Find where the given text appears and provide that cell's center as (x, y) coordinate. 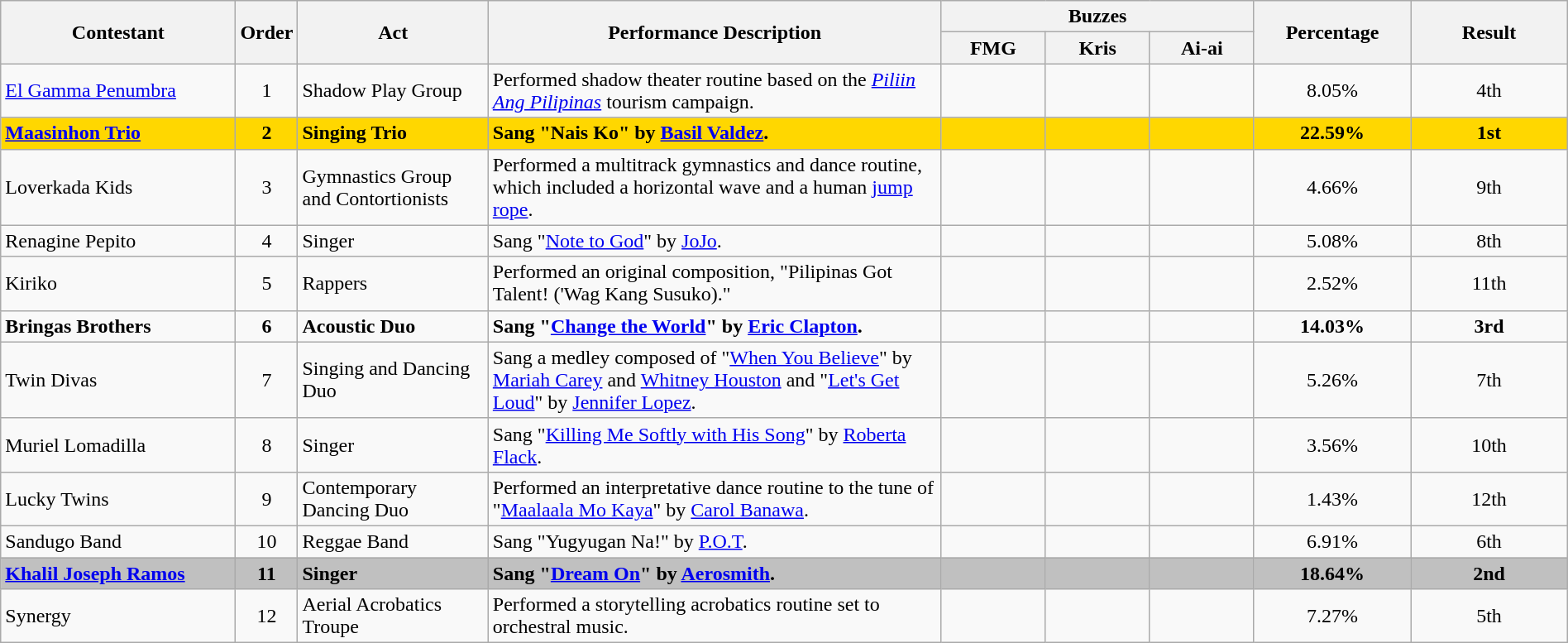
10 (266, 541)
Performed an original composition, "Pilipinas Got Talent! ('Wag Kang Susuko)." (715, 283)
6 (266, 326)
18.64% (1331, 573)
Synergy (118, 616)
9 (266, 498)
Sandugo Band (118, 541)
Loverkada Kids (118, 187)
Sang a medley composed of "When You Believe" by Mariah Carey and Whitney Houston and "Let's Get Loud" by Jennifer Lopez. (715, 380)
7th (1489, 380)
Sang "Dream On" by Aerosmith. (715, 573)
11 (266, 573)
5.26% (1331, 380)
8 (266, 445)
Contemporary Dancing Duo (393, 498)
2.52% (1331, 283)
Acoustic Duo (393, 326)
8.05% (1331, 91)
5 (266, 283)
El Gamma Penumbra (118, 91)
3rd (1489, 326)
Maasinhon Trio (118, 133)
Renagine Pepito (118, 241)
Singing and Dancing Duo (393, 380)
5th (1489, 616)
Order (266, 32)
Gymnastics Group and Contortionists (393, 187)
Ai-ai (1202, 48)
Sang "Note to God" by JoJo. (715, 241)
Khalil Joseph Ramos (118, 573)
22.59% (1331, 133)
7.27% (1331, 616)
10th (1489, 445)
Sang "Yugyugan Na!" by P.O.T. (715, 541)
Sang "Change the World" by Eric Clapton. (715, 326)
Percentage (1331, 32)
Performed a storytelling acrobatics routine set to orchestral music. (715, 616)
Performed a multitrack gymnastics and dance routine, which included a horizontal wave and a human jump rope. (715, 187)
FMG (993, 48)
Kiriko (118, 283)
Kris (1097, 48)
Result (1489, 32)
2 (266, 133)
Performance Description (715, 32)
9th (1489, 187)
Twin Divas (118, 380)
Singing Trio (393, 133)
Contestant (118, 32)
4 (266, 241)
12 (266, 616)
Bringas Brothers (118, 326)
11th (1489, 283)
Buzzes (1097, 17)
14.03% (1331, 326)
6th (1489, 541)
3.56% (1331, 445)
Performed an interpretative dance routine to the tune of "Maalaala Mo Kaya" by Carol Banawa. (715, 498)
8th (1489, 241)
2nd (1489, 573)
6.91% (1331, 541)
Sang "Killing Me Softly with His Song" by Roberta Flack. (715, 445)
Act (393, 32)
Muriel Lomadilla (118, 445)
4th (1489, 91)
Rappers (393, 283)
4.66% (1331, 187)
Performed shadow theater routine based on the Piliin Ang Pilipinas tourism campaign. (715, 91)
Sang "Nais Ko" by Basil Valdez. (715, 133)
12th (1489, 498)
7 (266, 380)
5.08% (1331, 241)
1.43% (1331, 498)
Aerial Acrobatics Troupe (393, 616)
Reggae Band (393, 541)
1 (266, 91)
3 (266, 187)
Lucky Twins (118, 498)
Shadow Play Group (393, 91)
1st (1489, 133)
